Return [X, Y] of the center of cell containing provided text 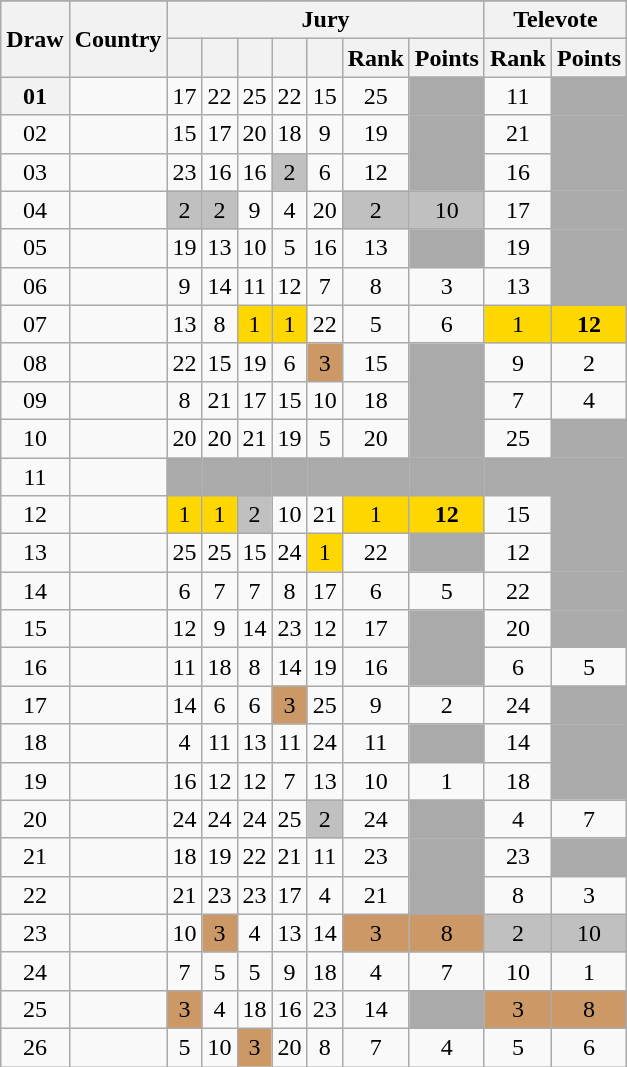
Televote [555, 20]
03 [35, 172]
04 [35, 210]
06 [35, 286]
01 [35, 96]
26 [35, 1047]
Country [118, 39]
09 [35, 400]
02 [35, 134]
07 [35, 324]
Draw [35, 39]
05 [35, 248]
Jury [326, 20]
08 [35, 362]
